Identify which cell holds the provided text, then report its (x, y) central coordinate. 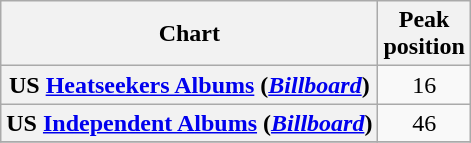
46 (424, 123)
16 (424, 85)
US Heatseekers Albums (Billboard) (190, 85)
Peakposition (424, 34)
US Independent Albums (Billboard) (190, 123)
Chart (190, 34)
